Locate the cell with the specified text and output its [x, y] center coordinate. 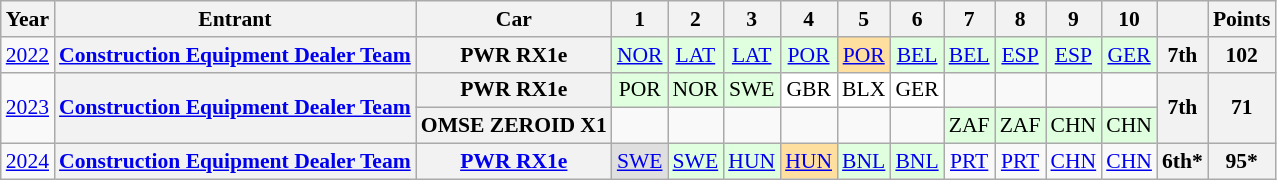
2 [696, 19]
4 [808, 19]
Year [28, 19]
10 [1129, 19]
GBR [808, 90]
2023 [28, 108]
2024 [28, 162]
7 [970, 19]
Car [514, 19]
71 [1242, 108]
2022 [28, 55]
102 [1242, 55]
1 [640, 19]
OMSE ZEROID X1 [514, 126]
BLX [864, 90]
95* [1242, 162]
9 [1074, 19]
Entrant [235, 19]
6 [916, 19]
6th* [1182, 162]
5 [864, 19]
3 [752, 19]
8 [1020, 19]
Points [1242, 19]
